Extract the [X, Y] coordinate from the center of the cell holding the provided text.  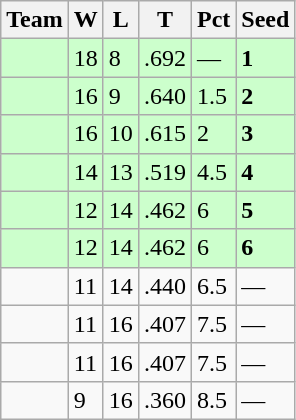
.692 [164, 58]
1 [266, 58]
4 [266, 172]
5 [266, 210]
10 [120, 134]
.640 [164, 96]
.440 [164, 286]
Seed [266, 20]
.519 [164, 172]
L [120, 20]
.360 [164, 400]
6.5 [213, 286]
Team [35, 20]
8 [120, 58]
4.5 [213, 172]
8.5 [213, 400]
.615 [164, 134]
18 [86, 58]
W [86, 20]
1.5 [213, 96]
13 [120, 172]
3 [266, 134]
T [164, 20]
Pct [213, 20]
